Determine the (X, Y) coordinate at the center of the cell enclosing the given text.  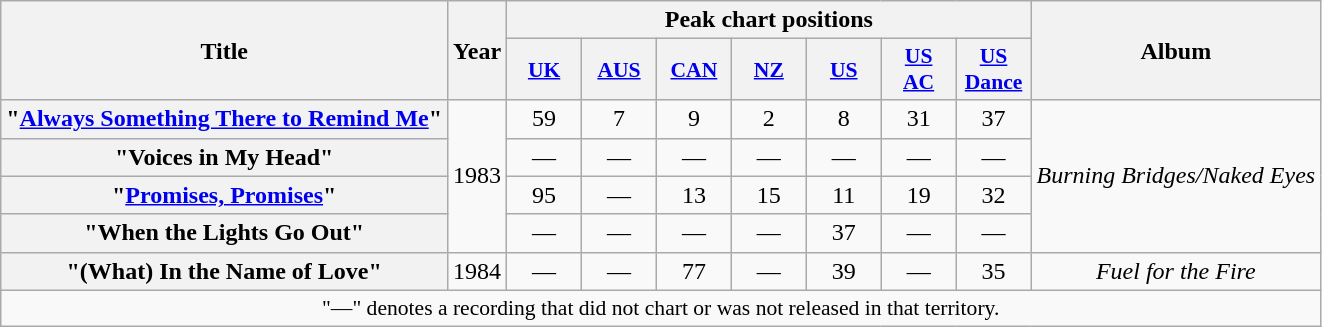
11 (844, 195)
19 (918, 195)
"Voices in My Head" (224, 157)
"When the Lights Go Out" (224, 233)
Title (224, 50)
Year (478, 50)
32 (994, 195)
1983 (478, 176)
"Promises, Promises" (224, 195)
USAC (918, 70)
CAN (694, 70)
US (844, 70)
Fuel for the Fire (1176, 271)
15 (768, 195)
95 (544, 195)
"(What) In the Name of Love" (224, 271)
31 (918, 119)
NZ (768, 70)
7 (620, 119)
Burning Bridges/Naked Eyes (1176, 176)
2 (768, 119)
1984 (478, 271)
8 (844, 119)
UK (544, 70)
13 (694, 195)
9 (694, 119)
"—" denotes a recording that did not chart or was not released in that territory. (661, 308)
Album (1176, 50)
USDance (994, 70)
59 (544, 119)
39 (844, 271)
35 (994, 271)
77 (694, 271)
"Always Something There to Remind Me" (224, 119)
Peak chart positions (769, 20)
AUS (620, 70)
